For the text-containing cell, return its midpoint in (X, Y) coordinate format. 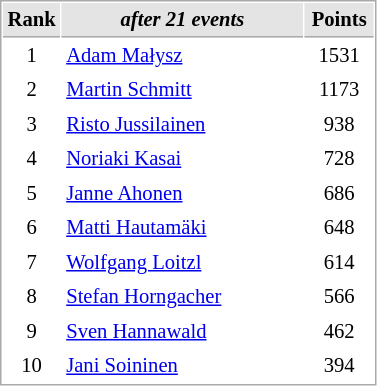
Matti Hautamäki (183, 228)
7 (32, 262)
10 (32, 366)
Risto Jussilainen (183, 124)
after 21 events (183, 20)
Stefan Horngacher (183, 296)
1 (32, 56)
462 (340, 332)
Adam Małysz (183, 56)
394 (340, 366)
Martin Schmitt (183, 90)
5 (32, 194)
2 (32, 90)
Jani Soininen (183, 366)
Points (340, 20)
566 (340, 296)
3 (32, 124)
9 (32, 332)
Rank (32, 20)
938 (340, 124)
Janne Ahonen (183, 194)
Sven Hannawald (183, 332)
8 (32, 296)
614 (340, 262)
Wolfgang Loitzl (183, 262)
1173 (340, 90)
1531 (340, 56)
728 (340, 158)
4 (32, 158)
Noriaki Kasai (183, 158)
648 (340, 228)
6 (32, 228)
686 (340, 194)
